Locate the cell with the specified text and output its (x, y) center coordinate. 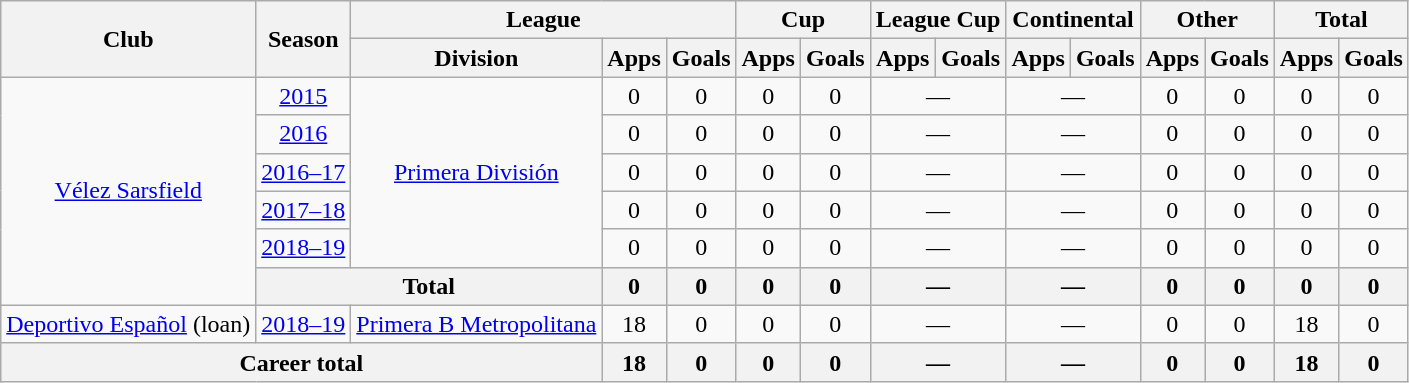
Other (1207, 20)
Primera División (476, 172)
Deportivo Español (loan) (128, 324)
Continental (1073, 20)
League Cup (938, 20)
Career total (302, 362)
2017–18 (304, 210)
Primera B Metropolitana (476, 324)
League (544, 20)
Cup (803, 20)
2015 (304, 96)
Division (476, 58)
Club (128, 39)
Season (304, 39)
Vélez Sarsfield (128, 191)
2016 (304, 134)
2016–17 (304, 172)
